Capture the cell that displays the provided text and extract its [X, Y] central coordinate. 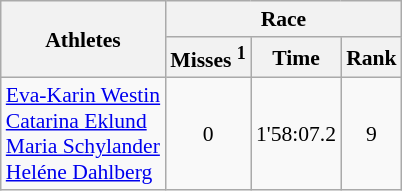
9 [372, 134]
0 [208, 134]
Time [296, 58]
Eva-Karin WestinCatarina EklundMaria SchylanderHeléne Dahlberg [83, 134]
Misses 1 [208, 58]
Athletes [83, 40]
1'58:07.2 [296, 134]
Rank [372, 58]
Race [283, 19]
